Identify which cell holds the provided text, then report its [x, y] central coordinate. 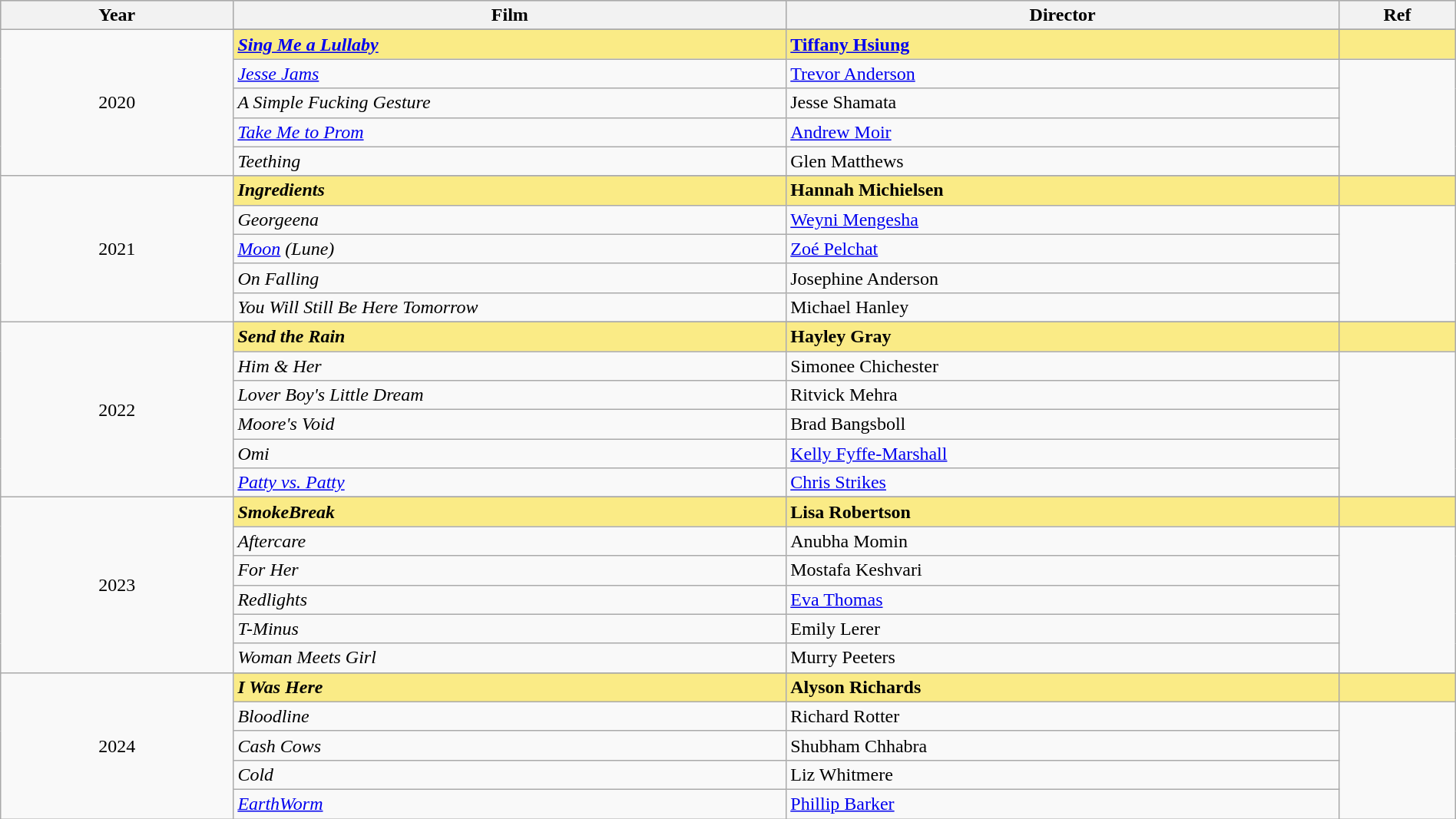
Glen Matthews [1063, 161]
SmokeBreak [510, 512]
For Her [510, 570]
Film [510, 15]
Sing Me a Lullaby [510, 45]
Phillip Barker [1063, 804]
Moon (Lune) [510, 249]
You Will Still Be Here Tomorrow [510, 307]
Teething [510, 161]
Kelly Fyffe-Marshall [1063, 454]
2024 [117, 745]
Aftercare [510, 541]
Murry Peeters [1063, 658]
Brad Bangsboll [1063, 424]
Josephine Anderson [1063, 278]
Ingredients [510, 190]
Cash Cows [510, 745]
Simonee Chichester [1063, 366]
Omi [510, 454]
Woman Meets Girl [510, 658]
I Was Here [510, 687]
Trevor Anderson [1063, 74]
Weyni Mengesha [1063, 220]
Ref [1398, 15]
Emily Lerer [1063, 629]
Anubha Momin [1063, 541]
Moore's Void [510, 424]
2022 [117, 409]
Lover Boy's Little Dream [510, 395]
Take Me to Prom [510, 132]
Shubham Chhabra [1063, 745]
Jesse Jams [510, 74]
Alyson Richards [1063, 687]
Send the Rain [510, 336]
T-Minus [510, 629]
Michael Hanley [1063, 307]
Georgeena [510, 220]
Year [117, 15]
Lisa Robertson [1063, 512]
Zoé Pelchat [1063, 249]
Patty vs. Patty [510, 483]
Hayley Gray [1063, 336]
Tiffany Hsiung [1063, 45]
Bloodline [510, 716]
Liz Whitmere [1063, 774]
Andrew Moir [1063, 132]
Chris Strikes [1063, 483]
Redlights [510, 599]
Hannah Michielsen [1063, 190]
2020 [117, 103]
Jesse Shamata [1063, 103]
2023 [117, 585]
Richard Rotter [1063, 716]
Him & Her [510, 366]
Cold [510, 774]
Mostafa Keshvari [1063, 570]
On Falling [510, 278]
2021 [117, 249]
Eva Thomas [1063, 599]
Director [1063, 15]
Ritvick Mehra [1063, 395]
EarthWorm [510, 804]
A Simple Fucking Gesture [510, 103]
